Search for the cell housing the specified text and yield its [X, Y] center coordinate. 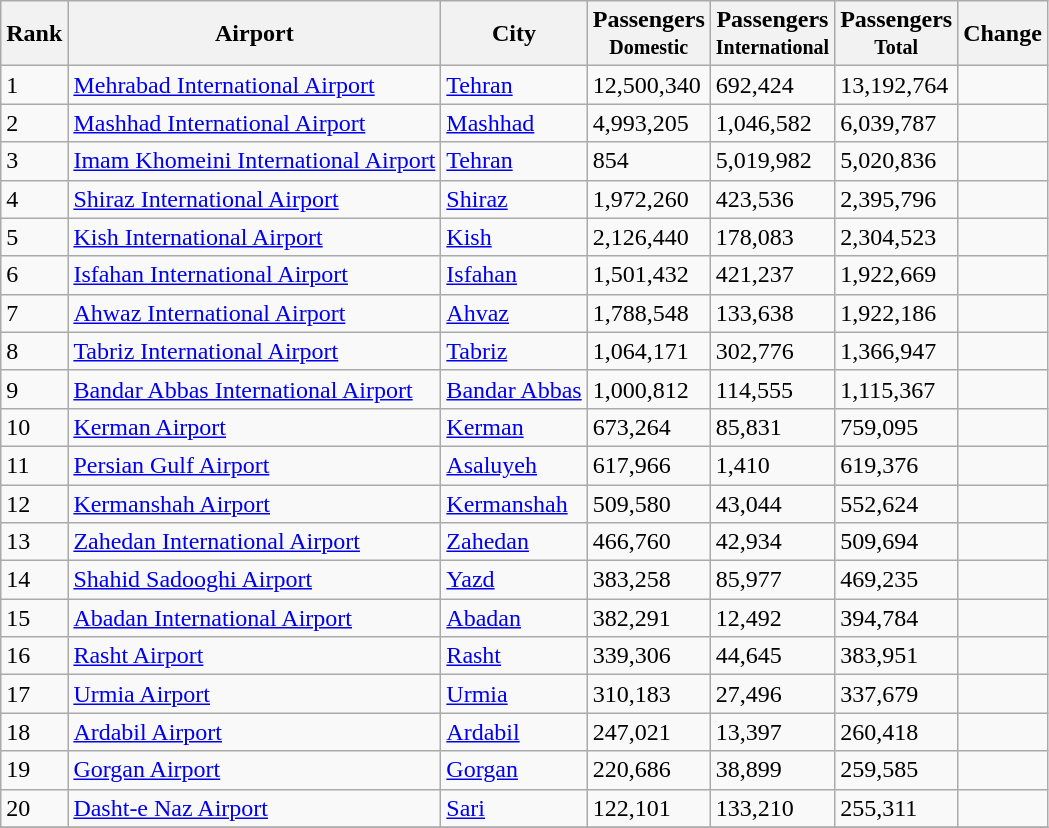
Mashhad International Airport [254, 123]
85,977 [772, 580]
1,788,548 [648, 313]
19 [34, 770]
178,083 [772, 237]
Zahedan [514, 542]
Change [1003, 34]
1,064,171 [648, 351]
Shahid Sadooghi Airport [254, 580]
Rasht [514, 656]
302,776 [772, 351]
423,536 [772, 199]
6,039,787 [896, 123]
Kerman [514, 427]
17 [34, 694]
Kish [514, 237]
3 [34, 161]
Abadan International Airport [254, 618]
6 [34, 275]
617,966 [648, 465]
466,760 [648, 542]
Ardabil Airport [254, 732]
339,306 [648, 656]
44,645 [772, 656]
Isfahan [514, 275]
Ardabil [514, 732]
1,922,186 [896, 313]
255,311 [896, 808]
247,021 [648, 732]
Shiraz International Airport [254, 199]
PassengersTotal [896, 34]
1,972,260 [648, 199]
12,500,340 [648, 85]
673,264 [648, 427]
Kish International Airport [254, 237]
Imam Khomeini International Airport [254, 161]
260,418 [896, 732]
4,993,205 [648, 123]
469,235 [896, 580]
Asaluyeh [514, 465]
11 [34, 465]
509,694 [896, 542]
18 [34, 732]
692,424 [772, 85]
133,638 [772, 313]
4 [34, 199]
27,496 [772, 694]
1,115,367 [896, 389]
Shiraz [514, 199]
16 [34, 656]
Ahvaz [514, 313]
122,101 [648, 808]
Rasht Airport [254, 656]
Bandar Abbas [514, 389]
854 [648, 161]
5 [34, 237]
114,555 [772, 389]
PassengersInternational [772, 34]
City [514, 34]
552,624 [896, 503]
Tabriz International Airport [254, 351]
12 [34, 503]
20 [34, 808]
15 [34, 618]
Sari [514, 808]
1,410 [772, 465]
259,585 [896, 770]
38,899 [772, 770]
Ahwaz International Airport [254, 313]
1,366,947 [896, 351]
2,126,440 [648, 237]
Rank [34, 34]
5,020,836 [896, 161]
1,046,582 [772, 123]
Dasht-e Naz Airport [254, 808]
421,237 [772, 275]
9 [34, 389]
1,501,432 [648, 275]
2 [34, 123]
Gorgan Airport [254, 770]
10 [34, 427]
7 [34, 313]
13 [34, 542]
2,304,523 [896, 237]
310,183 [648, 694]
13,192,764 [896, 85]
Mehrabad International Airport [254, 85]
42,934 [772, 542]
133,210 [772, 808]
1 [34, 85]
Zahedan International Airport [254, 542]
Urmia Airport [254, 694]
Abadan [514, 618]
2,395,796 [896, 199]
5,019,982 [772, 161]
Bandar Abbas International Airport [254, 389]
382,291 [648, 618]
85,831 [772, 427]
759,095 [896, 427]
394,784 [896, 618]
619,376 [896, 465]
Tabriz [514, 351]
383,951 [896, 656]
Kerman Airport [254, 427]
43,044 [772, 503]
13,397 [772, 732]
Mashhad [514, 123]
383,258 [648, 580]
220,686 [648, 770]
Kermanshah Airport [254, 503]
337,679 [896, 694]
PassengersDomestic [648, 34]
Gorgan [514, 770]
14 [34, 580]
Persian Gulf Airport [254, 465]
Kermanshah [514, 503]
509,580 [648, 503]
Urmia [514, 694]
1,000,812 [648, 389]
8 [34, 351]
Airport [254, 34]
Isfahan International Airport [254, 275]
Yazd [514, 580]
12,492 [772, 618]
1,922,669 [896, 275]
